Identify which cell holds the provided text, then report its (x, y) central coordinate. 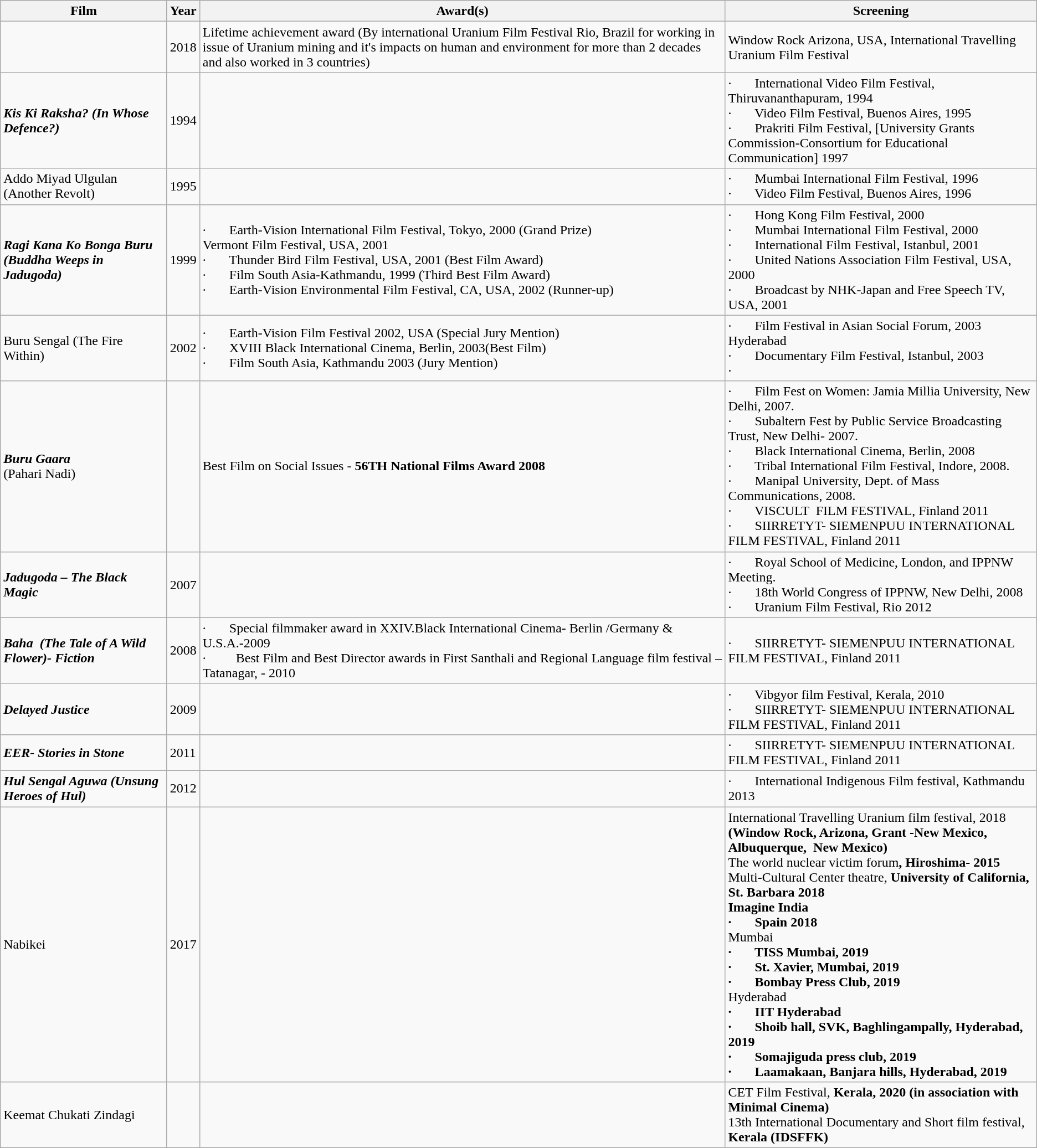
1999 (183, 260)
2012 (183, 789)
2011 (183, 752)
Window Rock Arizona, USA, International Travelling Uranium Film Festival (881, 47)
1994 (183, 121)
1995 (183, 186)
2008 (183, 650)
Screening (881, 11)
Hul Sengal Aguwa (Unsung Heroes of Hul) (84, 789)
Award(s) (462, 11)
Year (183, 11)
· Royal School of Medicine, London, and IPPNW Meeting.· 18th World Congress of IPPNW, New Delhi, 2008· Uranium Film Festival, Rio 2012 (881, 585)
Buru Gaara(Pahari Nadi) (84, 466)
· Vibgyor film Festival, Kerala, 2010· SIIRRETYT- SIEMENPUU INTERNATIONAL FILM FESTIVAL, Finland 2011 (881, 709)
· International Indigenous Film festival, Kathmandu 2013 (881, 789)
· Mumbai International Film Festival, 1996· Video Film Festival, Buenos Aires, 1996 (881, 186)
Jadugoda – The Black Magic (84, 585)
Ragi Kana Ko Bonga Buru (Buddha Weeps in Jadugoda) (84, 260)
Buru Sengal (The Fire Within) (84, 348)
Delayed Justice (84, 709)
· Film Festival in Asian Social Forum, 2003 Hyderabad· Documentary Film Festival, Istanbul, 2003· (881, 348)
2002 (183, 348)
Keemat Chukati Zindagi (84, 1115)
2007 (183, 585)
Film (84, 11)
Best Film on Social Issues - 56TH National Films Award 2008 (462, 466)
2018 (183, 47)
CET Film Festival, Kerala, 2020 (in association with Minimal Cinema)13th International Documentary and Short film festival, Kerala (IDSFFK) (881, 1115)
Kis Ki Raksha? (In Whose Defence?) (84, 121)
2009 (183, 709)
Addo Miyad Ulgulan (Another Revolt) (84, 186)
2017 (183, 944)
EER- Stories in Stone (84, 752)
Nabikei (84, 944)
Baha (The Tale of A Wild Flower)- Fiction (84, 650)
